Identify which cell holds the provided text, then report its [X, Y] central coordinate. 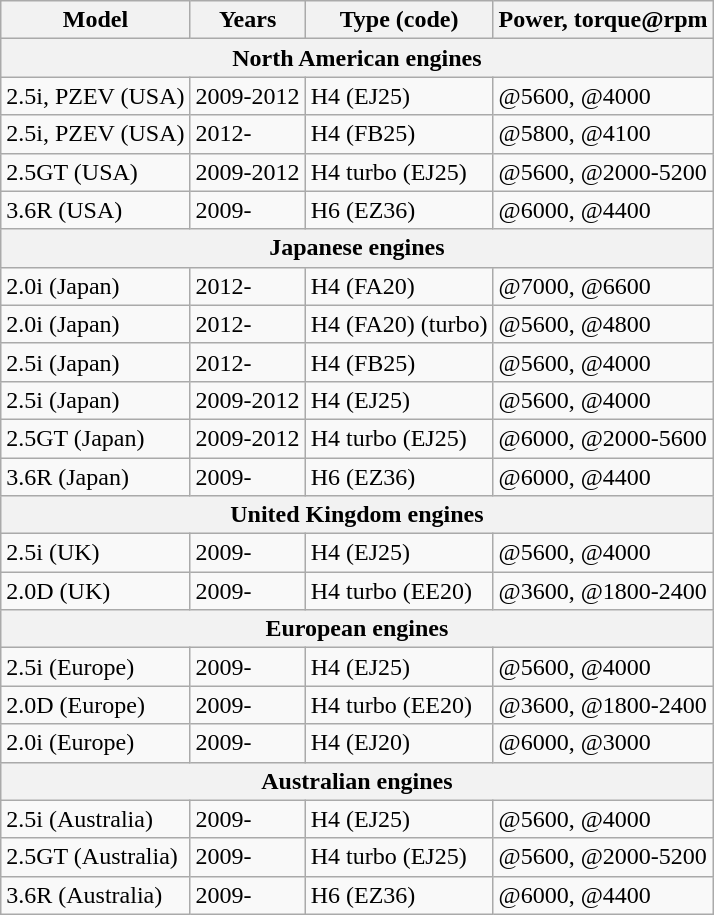
2.5i (Australia) [96, 819]
H4 (FA20) [399, 286]
2.5i (Europe) [96, 667]
2.0i (Europe) [96, 743]
3.6R (USA) [96, 210]
2.5GT (USA) [96, 172]
Australian engines [357, 781]
European engines [357, 629]
Power, torque@rpm [603, 20]
@6000, @3000 [603, 743]
@7000, @6600 [603, 286]
Type (code) [399, 20]
Japanese engines [357, 248]
2.0D (Europe) [96, 705]
@6000, @2000-5600 [603, 438]
Years [248, 20]
United Kingdom engines [357, 515]
H4 (EJ20) [399, 743]
Model [96, 20]
North American engines [357, 58]
@5800, @4100 [603, 134]
2.0D (UK) [96, 591]
H4 (FA20) (turbo) [399, 324]
@5600, @4800 [603, 324]
3.6R (Japan) [96, 477]
2.5i (UK) [96, 553]
3.6R (Australia) [96, 895]
2.5GT (Australia) [96, 857]
2.5GT (Japan) [96, 438]
